Find where the given text appears and provide that cell's center as (X, Y) coordinate. 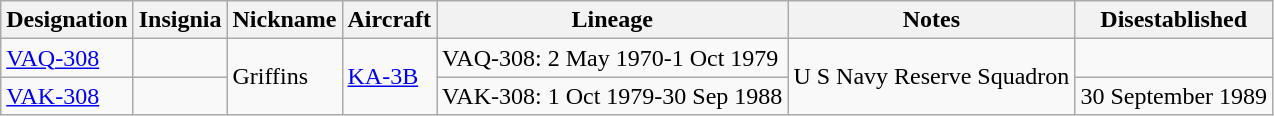
Notes (932, 20)
Nickname (284, 20)
VAQ-308 (67, 58)
KA-3B (390, 77)
VAK-308: 1 Oct 1979-30 Sep 1988 (612, 96)
Aircraft (390, 20)
Insignia (180, 20)
Griffins (284, 77)
VAQ-308: 2 May 1970-1 Oct 1979 (612, 58)
Designation (67, 20)
Lineage (612, 20)
30 September 1989 (1174, 96)
U S Navy Reserve Squadron (932, 77)
Disestablished (1174, 20)
VAK-308 (67, 96)
